From the cell containing the given text, extract its center point as [x, y] coordinate. 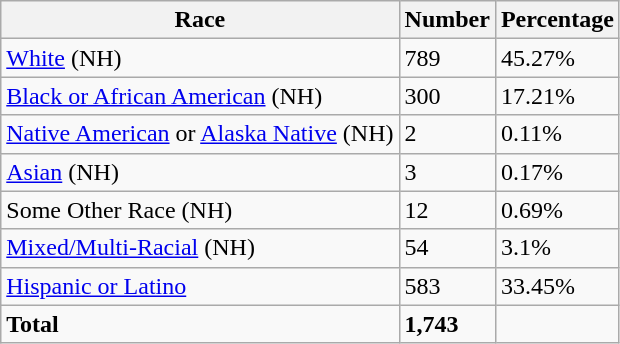
Native American or Alaska Native (NH) [200, 134]
54 [447, 248]
Some Other Race (NH) [200, 210]
45.27% [557, 58]
0.17% [557, 172]
3 [447, 172]
1,743 [447, 324]
2 [447, 134]
Race [200, 20]
Number [447, 20]
Hispanic or Latino [200, 286]
0.11% [557, 134]
Black or African American (NH) [200, 96]
789 [447, 58]
White (NH) [200, 58]
0.69% [557, 210]
Mixed/Multi-Racial (NH) [200, 248]
33.45% [557, 286]
Asian (NH) [200, 172]
Total [200, 324]
12 [447, 210]
17.21% [557, 96]
583 [447, 286]
3.1% [557, 248]
300 [447, 96]
Percentage [557, 20]
